Extract the [X, Y] coordinate from the center of the cell holding the provided text.  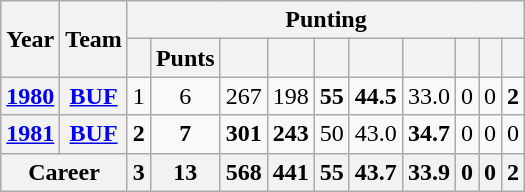
198 [290, 96]
7 [185, 134]
Year [30, 39]
568 [244, 172]
441 [290, 172]
50 [332, 134]
243 [290, 134]
43.7 [376, 172]
1 [138, 96]
34.7 [428, 134]
44.5 [376, 96]
1980 [30, 96]
Team [94, 39]
33.9 [428, 172]
301 [244, 134]
13 [185, 172]
267 [244, 96]
Punting [326, 20]
3 [138, 172]
Punts [185, 58]
33.0 [428, 96]
Career [64, 172]
43.0 [376, 134]
6 [185, 96]
1981 [30, 134]
